Return the [x, y] coordinate for the center point of the cell that contains the specified text.  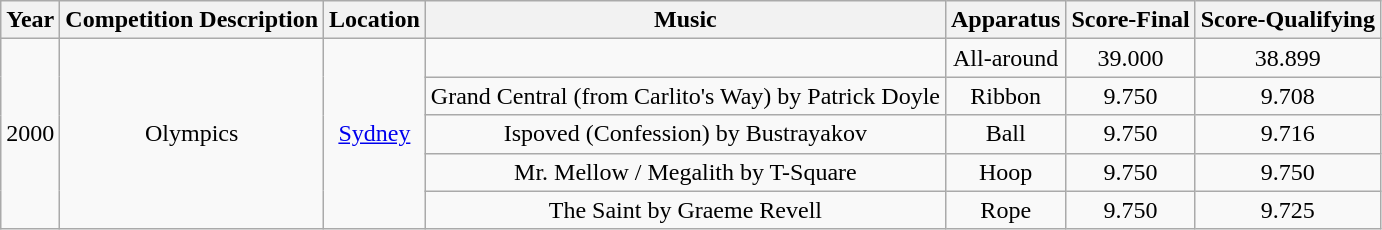
Competition Description [192, 20]
Mr. Mellow / Megalith by T-Square [685, 172]
Music [685, 20]
9.716 [1288, 134]
Olympics [192, 134]
The Saint by Graeme Revell [685, 210]
9.725 [1288, 210]
9.708 [1288, 96]
All-around [1005, 58]
Hoop [1005, 172]
Ball [1005, 134]
Location [375, 20]
Ispoved (Confession) by Bustrayakov [685, 134]
Score-Qualifying [1288, 20]
Year [30, 20]
Ribbon [1005, 96]
Sydney [375, 134]
Score-Final [1130, 20]
Apparatus [1005, 20]
39.000 [1130, 58]
Grand Central (from Carlito's Way) by Patrick Doyle [685, 96]
38.899 [1288, 58]
2000 [30, 134]
Rope [1005, 210]
